Return (x, y) of the center of cell containing provided text 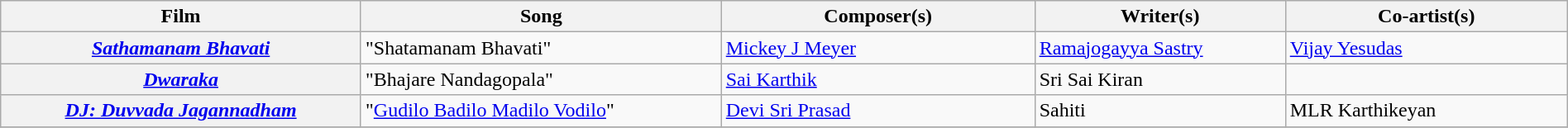
Sai Karthik (878, 79)
DJ: Duvvada Jagannadham (181, 111)
Dwaraka (181, 79)
Film (181, 17)
MLR Karthikeyan (1426, 111)
Sahiti (1159, 111)
Sathamanam Bhavati (181, 48)
Devi Sri Prasad (878, 111)
"Gudilo Badilo Madilo Vodilo" (541, 111)
"Bhajare Nandagopala" (541, 79)
Vijay Yesudas (1426, 48)
Writer(s) (1159, 17)
Co-artist(s) (1426, 17)
Ramajogayya Sastry (1159, 48)
Song (541, 17)
Sri Sai Kiran (1159, 79)
Composer(s) (878, 17)
"Shatamanam Bhavati" (541, 48)
Mickey J Meyer (878, 48)
